Detect which cell encompasses the target text, then output its [x, y] center coordinate. 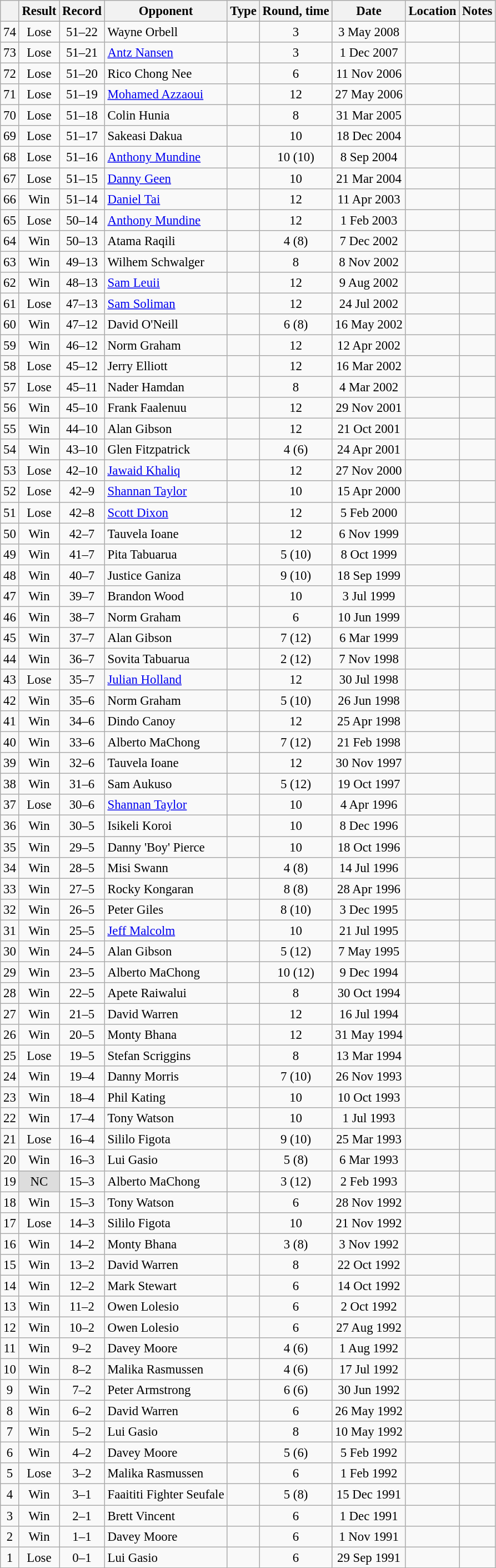
3–2 [82, 1474]
David O'Neill [166, 325]
32–6 [82, 763]
56 [10, 408]
Wayne Orbell [166, 32]
Danny Morris [166, 1077]
57 [10, 387]
34–6 [82, 721]
68 [10, 157]
1 Jul 1993 [369, 1118]
21 Mar 2004 [369, 178]
46 [10, 617]
55 [10, 429]
19–5 [82, 1056]
Sam Soliman [166, 303]
2 Oct 1992 [369, 1307]
Nader Hamdan [166, 387]
7 [10, 1432]
8–2 [82, 1370]
30 Jul 1998 [369, 680]
3 Dec 1995 [369, 909]
36 [10, 826]
8 (10) [295, 909]
47–13 [82, 303]
26–5 [82, 909]
34 [10, 868]
Wilhem Schwalger [166, 262]
54 [10, 450]
35–6 [82, 701]
45–12 [82, 366]
37 [10, 805]
9 Dec 1994 [369, 972]
14–3 [82, 1223]
49 [10, 554]
25–5 [82, 930]
4 [10, 1495]
16 Mar 2002 [369, 366]
6 (6) [295, 1390]
47 [10, 596]
51–17 [82, 136]
51–21 [82, 53]
26 Nov 1993 [369, 1077]
35–7 [82, 680]
Type [243, 11]
50–14 [82, 220]
Sam Leuii [166, 283]
Peter Armstrong [166, 1390]
24–5 [82, 952]
Phil Kating [166, 1098]
53 [10, 471]
Dindo Canoy [166, 721]
1 Feb 1992 [369, 1474]
Misi Swann [166, 868]
Colin Hunia [166, 116]
3 Jul 1999 [369, 596]
Result [39, 11]
3–1 [82, 1495]
Danny 'Boy' Pierce [166, 847]
3 May 2008 [369, 32]
62 [10, 283]
6 Nov 1999 [369, 534]
10 May 1992 [369, 1432]
51–20 [82, 74]
22–5 [82, 993]
20 [10, 1161]
24 Jul 2002 [369, 303]
23 [10, 1098]
31 May 1994 [369, 1035]
65 [10, 220]
24 Apr 2001 [369, 450]
50 [10, 534]
2 Feb 1993 [369, 1181]
27 May 2006 [369, 94]
41–7 [82, 554]
Jeff Malcolm [166, 930]
1 Dec 1991 [369, 1516]
Pita Tabuarua [166, 554]
Daniel Tai [166, 199]
11 Nov 2006 [369, 74]
74 [10, 32]
22 [10, 1118]
40 [10, 743]
73 [10, 53]
9 Aug 2002 [369, 283]
46–12 [82, 345]
Jerry Elliott [166, 366]
52 [10, 492]
6 (8) [295, 325]
1 Nov 1991 [369, 1536]
4 Mar 2002 [369, 387]
10 Jun 1999 [369, 617]
15 Dec 1991 [369, 1495]
13 Mar 1994 [369, 1056]
5 (6) [295, 1453]
28 Apr 1996 [369, 889]
30 [10, 952]
2–1 [82, 1516]
Glen Fitzpatrick [166, 450]
51–15 [82, 178]
38 [10, 784]
64 [10, 241]
26 [10, 1035]
3 (12) [295, 1181]
50–13 [82, 241]
17 Jul 1992 [369, 1370]
6–2 [82, 1411]
Danny Geen [166, 178]
25 Mar 1993 [369, 1139]
40–7 [82, 575]
69 [10, 136]
Mark Stewart [166, 1286]
Brandon Wood [166, 596]
29 Sep 1991 [369, 1557]
11–2 [82, 1307]
0–1 [82, 1557]
16 May 2002 [369, 325]
NC [39, 1181]
51 [10, 512]
60 [10, 325]
28 Nov 1992 [369, 1202]
10 (12) [295, 972]
31 Mar 2005 [369, 116]
Faaititi Fighter Seufale [166, 1495]
1 Aug 1992 [369, 1348]
59 [10, 345]
5 Feb 1992 [369, 1453]
33–6 [82, 743]
Sakeasi Dakua [166, 136]
19 [10, 1181]
72 [10, 74]
19–4 [82, 1077]
31–6 [82, 784]
8 Nov 2002 [369, 262]
51–19 [82, 94]
39 [10, 763]
17 [10, 1223]
11 Apr 2003 [369, 199]
24 [10, 1077]
29–5 [82, 847]
15 [10, 1265]
8 (8) [295, 889]
70 [10, 116]
3 (8) [295, 1244]
8 Dec 1996 [369, 826]
5 Feb 2000 [369, 512]
Scott Dixon [166, 512]
33 [10, 889]
Date [369, 11]
27–5 [82, 889]
Mohamed Azzaoui [166, 94]
18 Dec 2004 [369, 136]
27 [10, 1014]
9 [10, 1390]
5 [10, 1474]
30–6 [82, 805]
14 [10, 1286]
35 [10, 847]
Sovita Tabuarua [166, 659]
31 [10, 930]
18 Oct 1996 [369, 847]
42–7 [82, 534]
Jawaid Khaliq [166, 471]
7 May 1995 [369, 952]
30 Jun 1992 [369, 1390]
48 [10, 575]
21 [10, 1139]
Julian Holland [166, 680]
Apete Raiwalui [166, 993]
26 Jun 1998 [369, 701]
67 [10, 178]
12–2 [82, 1286]
45 [10, 638]
15 Apr 2000 [369, 492]
Frank Faalenuu [166, 408]
28–5 [82, 868]
44 [10, 659]
6 Mar 1993 [369, 1161]
30 Nov 1997 [369, 763]
21 Jul 1995 [369, 930]
27 Aug 1992 [369, 1327]
Sam Aukuso [166, 784]
14–2 [82, 1244]
Opponent [166, 11]
1 Dec 2007 [369, 53]
Isikeli Koroi [166, 826]
20–5 [82, 1035]
1 Feb 2003 [369, 220]
42–9 [82, 492]
5–2 [82, 1432]
16–4 [82, 1139]
63 [10, 262]
48–13 [82, 283]
16 Jul 1994 [369, 1014]
47–12 [82, 325]
43 [10, 680]
10 Oct 1993 [369, 1098]
37–7 [82, 638]
2 (12) [295, 659]
49–13 [82, 262]
51–18 [82, 116]
7 Nov 1998 [369, 659]
36–7 [82, 659]
45–10 [82, 408]
9–2 [82, 1348]
2 [10, 1536]
11 [10, 1348]
13–2 [82, 1265]
8 Sep 2004 [369, 157]
7 (10) [295, 1077]
Rico Chong Nee [166, 74]
51–14 [82, 199]
30–5 [82, 826]
14 Oct 1992 [369, 1286]
Peter Giles [166, 909]
Rocky Kongaran [166, 889]
58 [10, 366]
30 Oct 1994 [369, 993]
42–10 [82, 471]
10–2 [82, 1327]
10 (10) [295, 157]
18 [10, 1202]
29 [10, 972]
18–4 [82, 1098]
12 Apr 2002 [369, 345]
21–5 [82, 1014]
1–1 [82, 1536]
6 Mar 1999 [369, 638]
25 Apr 1998 [369, 721]
41 [10, 721]
45–11 [82, 387]
23–5 [82, 972]
51–22 [82, 32]
Location [432, 11]
Notes [478, 11]
29 Nov 2001 [369, 408]
25 [10, 1056]
17–4 [82, 1118]
Justice Ganiza [166, 575]
66 [10, 199]
Atama Raqili [166, 241]
42 [10, 701]
7–2 [82, 1390]
16 [10, 1244]
26 May 1992 [369, 1411]
43–10 [82, 450]
Round, time [295, 11]
Brett Vincent [166, 1516]
8 Oct 1999 [369, 554]
61 [10, 303]
14 Jul 1996 [369, 868]
22 Oct 1992 [369, 1265]
42–8 [82, 512]
Record [82, 11]
38–7 [82, 617]
39–7 [82, 596]
32 [10, 909]
19 Oct 1997 [369, 784]
28 [10, 993]
51–16 [82, 157]
21 Oct 2001 [369, 429]
Stefan Scriggins [166, 1056]
3 Nov 1992 [369, 1244]
13 [10, 1307]
1 [10, 1557]
71 [10, 94]
44–10 [82, 429]
4 Apr 1996 [369, 805]
4–2 [82, 1453]
18 Sep 1999 [369, 575]
27 Nov 2000 [369, 471]
7 Dec 2002 [369, 241]
Antz Nansen [166, 53]
16–3 [82, 1161]
21 Feb 1998 [369, 743]
21 Nov 1992 [369, 1223]
